For the text-containing cell, return its midpoint in (X, Y) coordinate format. 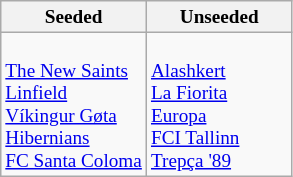
Seeded (74, 17)
The New Saints Linfield Víkingur Gøta Hibernians FC Santa Coloma (74, 104)
Alashkert La Fiorita Europa FCI Tallinn Trepça '89 (219, 104)
Unseeded (219, 17)
